Identify which cell holds the provided text, then report its (X, Y) central coordinate. 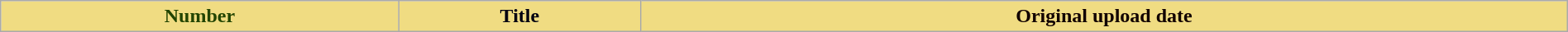
Title (519, 16)
Original upload date (1105, 16)
Number (200, 16)
